Detect which cell encompasses the target text, then output its [X, Y] center coordinate. 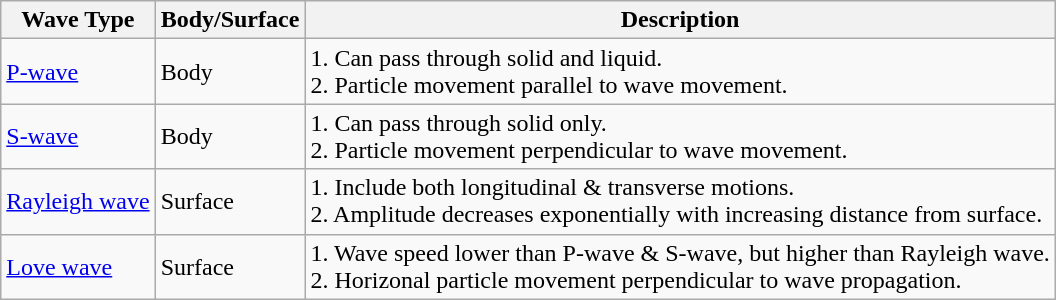
Rayleigh wave [78, 202]
Love wave [78, 266]
Description [680, 20]
1. Can pass through solid and liquid.2. Particle movement parallel to wave movement. [680, 72]
Wave Type [78, 20]
1. Include both longitudinal & transverse motions.2. Amplitude decreases exponentially with increasing distance from surface. [680, 202]
1. Can pass through solid only.2. Particle movement perpendicular to wave movement. [680, 136]
1. Wave speed lower than P-wave & S-wave, but higher than Rayleigh wave.2. Horizonal particle movement perpendicular to wave propagation. [680, 266]
S-wave [78, 136]
Body/Surface [230, 20]
P-wave [78, 72]
